Determine the [X, Y] coordinate at the center of the cell enclosing the given text.  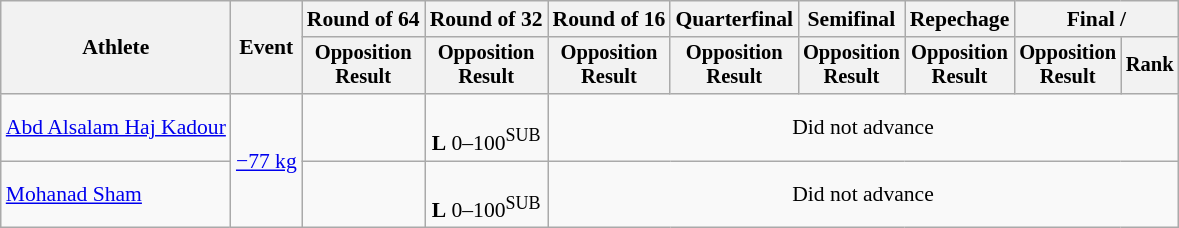
Round of 16 [610, 19]
Semifinal [852, 19]
Round of 64 [364, 19]
Final / [1096, 19]
Round of 32 [486, 19]
Athlete [116, 48]
Mohanad Sham [116, 194]
Abd Alsalam Haj Kadour [116, 128]
Quarterfinal [734, 19]
Event [266, 48]
Repechage [960, 19]
Rank [1150, 66]
−77 kg [266, 161]
